Capture the cell that displays the provided text and extract its [X, Y] central coordinate. 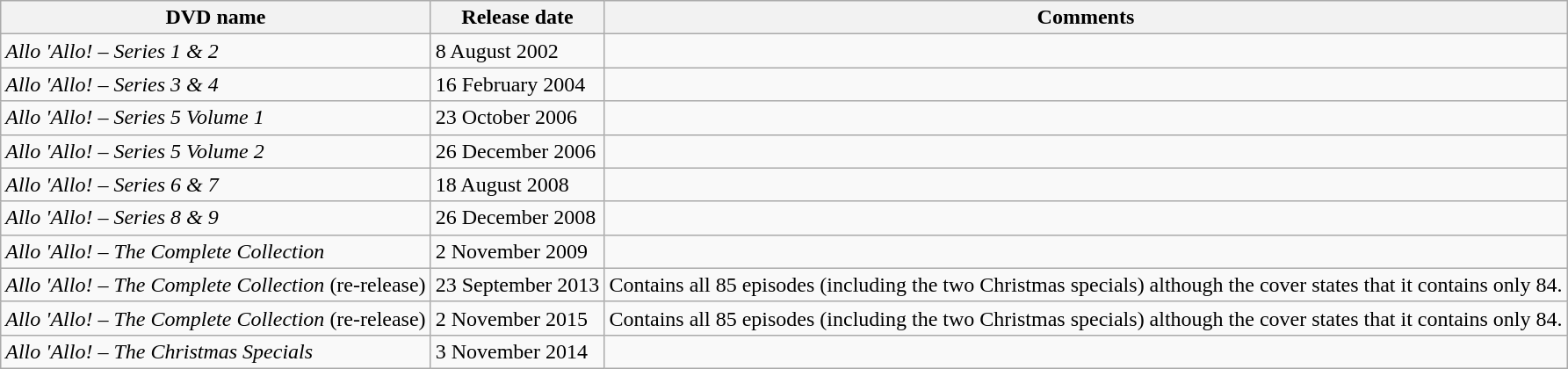
3 November 2014 [517, 351]
Allo 'Allo! – Series 5 Volume 1 [216, 118]
Allo 'Allo! – Series 8 & 9 [216, 218]
Allo 'Allo! – The Complete Collection [216, 251]
23 September 2013 [517, 285]
Allo 'Allo! – Series 6 & 7 [216, 184]
26 December 2008 [517, 218]
DVD name [216, 18]
23 October 2006 [517, 118]
Allo 'Allo! – Series 5 Volume 2 [216, 151]
2 November 2009 [517, 251]
18 August 2008 [517, 184]
Allo 'Allo! – The Christmas Specials [216, 351]
Allo 'Allo! – Series 1 & 2 [216, 51]
Allo 'Allo! – Series 3 & 4 [216, 84]
Release date [517, 18]
Comments [1086, 18]
26 December 2006 [517, 151]
2 November 2015 [517, 318]
8 August 2002 [517, 51]
16 February 2004 [517, 84]
